Output the (x, y) coordinate of the center of the cell containing the given text.  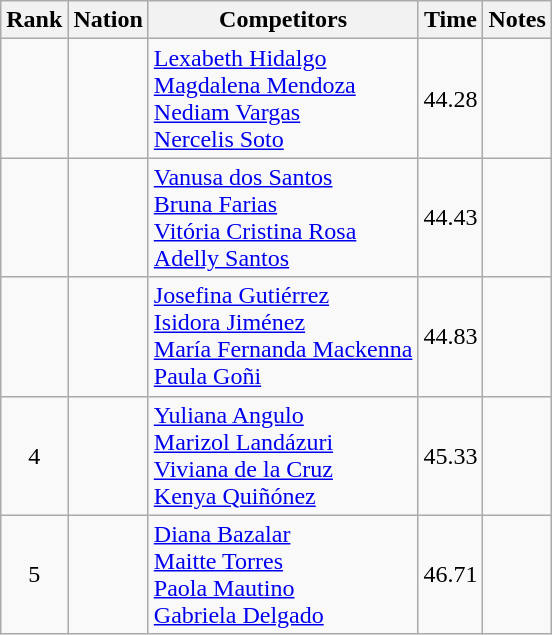
Diana BazalarMaitte TorresPaola MautinoGabriela Delgado (283, 574)
44.83 (450, 336)
5 (34, 574)
4 (34, 456)
Josefina GutiérrezIsidora JiménezMaría Fernanda MackennaPaula Goñi (283, 336)
Lexabeth HidalgoMagdalena MendozaNediam VargasNercelis Soto (283, 98)
45.33 (450, 456)
Vanusa dos SantosBruna FariasVitória Cristina RosaAdelly Santos (283, 218)
Competitors (283, 20)
Rank (34, 20)
Nation (108, 20)
44.43 (450, 218)
Notes (517, 20)
44.28 (450, 98)
Yuliana AnguloMarizol LandázuriViviana de la CruzKenya Quiñónez (283, 456)
Time (450, 20)
46.71 (450, 574)
